Output the [X, Y] coordinate of the center of the cell containing the given text.  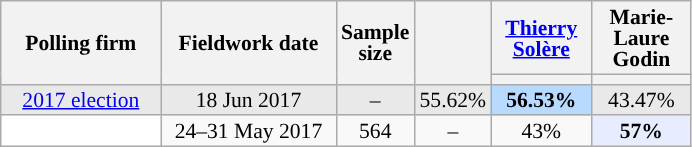
56.53% [541, 100]
Fieldwork date [248, 42]
Polling firm [81, 42]
43.47% [641, 100]
2017 election [81, 100]
18 Jun 2017 [248, 100]
55.62% [452, 100]
Samplesize [375, 42]
43% [541, 132]
Thierry Solère [541, 38]
Marie-Laure Godin [641, 38]
24–31 May 2017 [248, 132]
564 [375, 132]
57% [641, 132]
